For the text-containing cell, return its midpoint in [x, y] coordinate format. 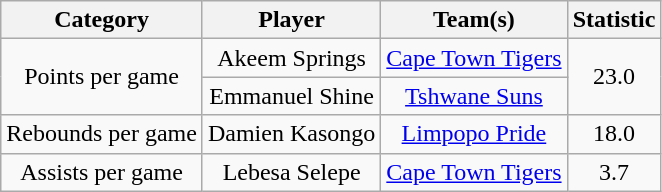
Limpopo Pride [474, 134]
Category [102, 20]
18.0 [614, 134]
Tshwane Suns [474, 96]
Player [291, 20]
Statistic [614, 20]
Team(s) [474, 20]
Rebounds per game [102, 134]
Damien Kasongo [291, 134]
Lebesa Selepe [291, 172]
Emmanuel Shine [291, 96]
23.0 [614, 77]
3.7 [614, 172]
Akeem Springs [291, 58]
Points per game [102, 77]
Assists per game [102, 172]
